Search for the cell housing the specified text and yield its (X, Y) center coordinate. 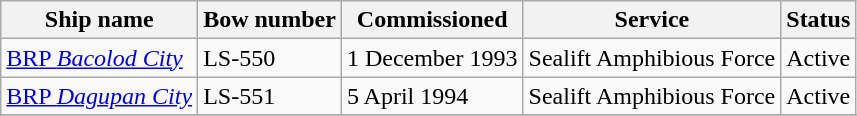
Service (652, 20)
BRP Dagupan City (100, 96)
LS-550 (270, 58)
Bow number (270, 20)
Commissioned (432, 20)
1 December 1993 (432, 58)
Ship name (100, 20)
Status (818, 20)
LS-551 (270, 96)
5 April 1994 (432, 96)
BRP Bacolod City (100, 58)
